Locate the cell with the specified text and output its (x, y) center coordinate. 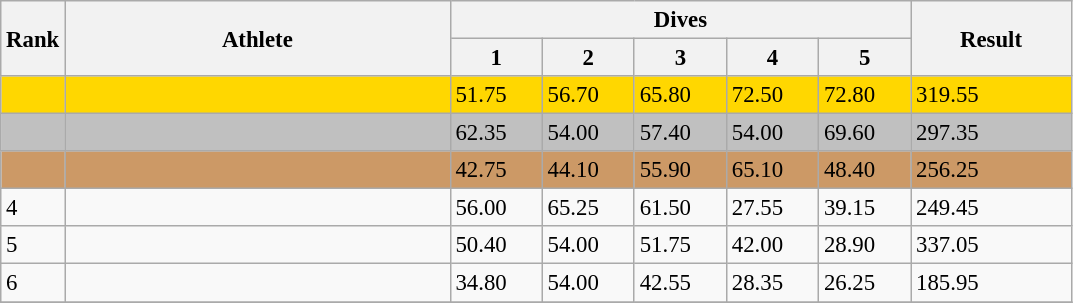
249.45 (992, 208)
48.40 (865, 170)
Result (992, 38)
42.00 (772, 245)
Dives (680, 20)
28.90 (865, 245)
55.90 (680, 170)
27.55 (772, 208)
6 (33, 283)
34.80 (496, 283)
42.55 (680, 283)
42.75 (496, 170)
72.50 (772, 95)
44.10 (588, 170)
337.05 (992, 245)
2 (588, 58)
319.55 (992, 95)
56.00 (496, 208)
57.40 (680, 133)
65.80 (680, 95)
65.25 (588, 208)
56.70 (588, 95)
185.95 (992, 283)
297.35 (992, 133)
39.15 (865, 208)
256.25 (992, 170)
Rank (33, 38)
Athlete (258, 38)
65.10 (772, 170)
50.40 (496, 245)
72.80 (865, 95)
62.35 (496, 133)
1 (496, 58)
26.25 (865, 283)
61.50 (680, 208)
28.35 (772, 283)
69.60 (865, 133)
3 (680, 58)
